Output the [X, Y] coordinate of the center of the cell containing the given text.  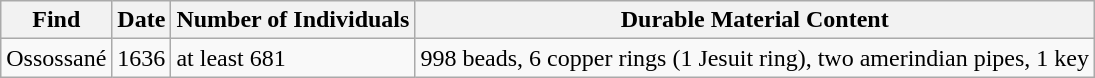
1636 [142, 58]
Find [56, 20]
Durable Material Content [755, 20]
998 beads, 6 copper rings (1 Jesuit ring), two amerindian pipes, 1 key [755, 58]
Number of Individuals [293, 20]
Ossossané [56, 58]
at least 681 [293, 58]
Date [142, 20]
